Scan for the cell matching the given text and deliver its [X, Y] coordinate at center. 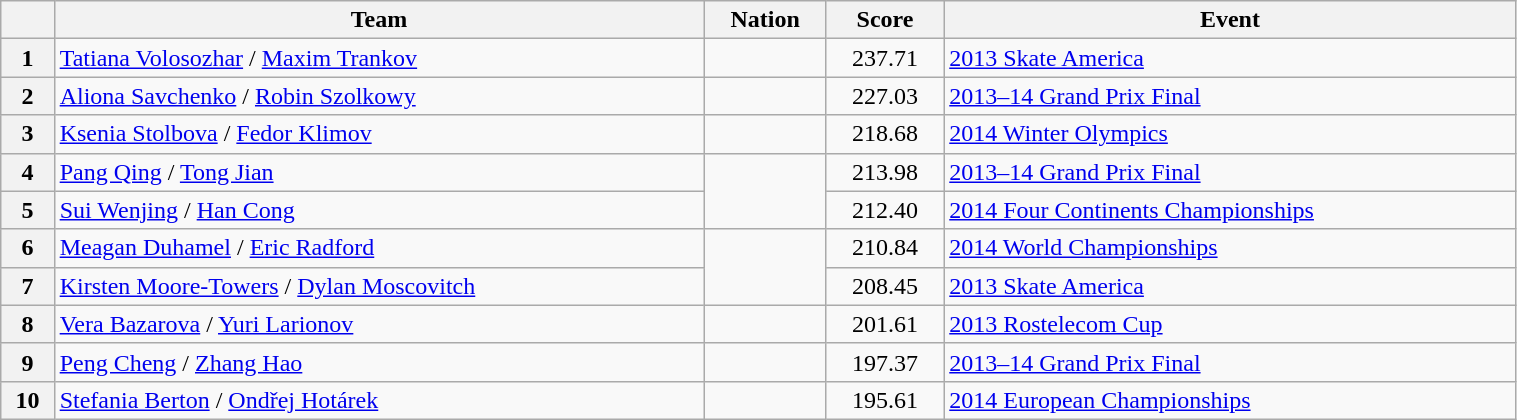
8 [28, 324]
Tatiana Volosozhar / Maxim Trankov [379, 58]
7 [28, 286]
2014 European Championships [1230, 400]
Pang Qing / Tong Jian [379, 172]
3 [28, 134]
1 [28, 58]
Event [1230, 20]
4 [28, 172]
237.71 [884, 58]
Sui Wenjing / Han Cong [379, 210]
2 [28, 96]
Meagan Duhamel / Eric Radford [379, 248]
Stefania Berton / Ondřej Hotárek [379, 400]
Peng Cheng / Zhang Hao [379, 362]
Vera Bazarova / Yuri Larionov [379, 324]
213.98 [884, 172]
201.61 [884, 324]
9 [28, 362]
2014 World Championships [1230, 248]
Score [884, 20]
Kirsten Moore-Towers / Dylan Moscovitch [379, 286]
227.03 [884, 96]
218.68 [884, 134]
2013 Rostelecom Cup [1230, 324]
208.45 [884, 286]
10 [28, 400]
195.61 [884, 400]
210.84 [884, 248]
Aliona Savchenko / Robin Szolkowy [379, 96]
5 [28, 210]
Team [379, 20]
Nation [765, 20]
2014 Winter Olympics [1230, 134]
212.40 [884, 210]
197.37 [884, 362]
Ksenia Stolbova / Fedor Klimov [379, 134]
2014 Four Continents Championships [1230, 210]
6 [28, 248]
